Provide the (x, y) coordinate of the cell's center where the given text is located.  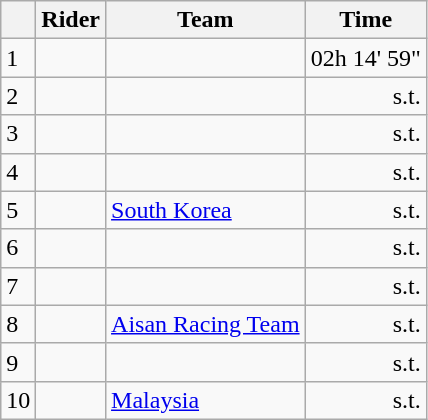
02h 14' 59" (366, 58)
Time (366, 20)
3 (18, 134)
Malaysia (206, 400)
South Korea (206, 210)
10 (18, 400)
7 (18, 286)
9 (18, 362)
5 (18, 210)
8 (18, 324)
2 (18, 96)
Aisan Racing Team (206, 324)
Team (206, 20)
1 (18, 58)
Rider (71, 20)
6 (18, 248)
4 (18, 172)
